Determine the [X, Y] coordinate at the center of the cell enclosing the given text.  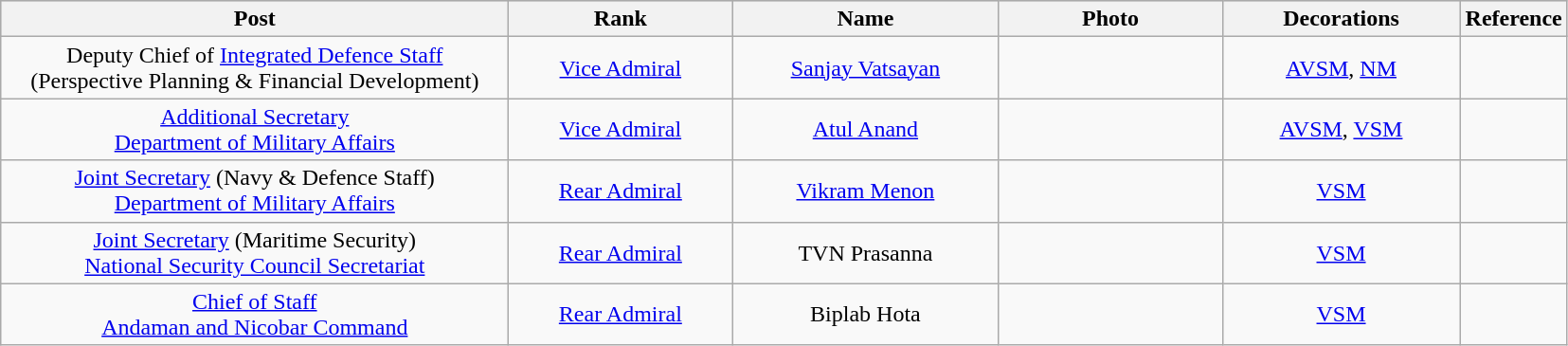
Biplab Hota [866, 315]
Sanjay Vatsayan [866, 68]
Additional SecretaryDepartment of Military Affairs [255, 129]
Atul Anand [866, 129]
Reference [1514, 19]
Joint Secretary (Maritime Security)National Security Council Secretariat [255, 252]
Post [255, 19]
AVSM, NM [1342, 68]
Chief of StaffAndaman and Nicobar Command [255, 315]
Rank [621, 19]
Deputy Chief of Integrated Defence Staff(Perspective Planning & Financial Development) [255, 68]
Joint Secretary (Navy & Defence Staff) Department of Military Affairs [255, 191]
Vikram Menon [866, 191]
Photo [1110, 19]
Decorations [1342, 19]
AVSM, VSM [1342, 129]
Name [866, 19]
TVN Prasanna [866, 252]
